Provide the (x, y) coordinate of the cell's center where the given text is located.  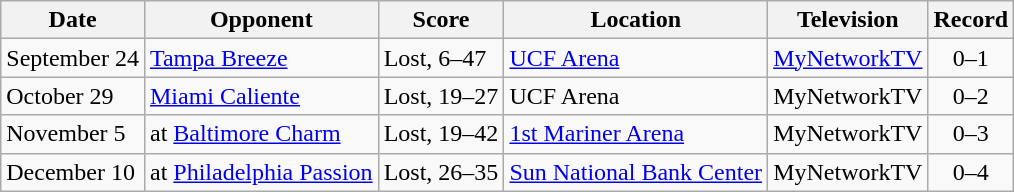
September 24 (73, 58)
at Philadelphia Passion (261, 172)
Sun National Bank Center (636, 172)
Television (848, 20)
1st Mariner Arena (636, 134)
October 29 (73, 96)
November 5 (73, 134)
Lost, 19–42 (441, 134)
Location (636, 20)
0–4 (971, 172)
Date (73, 20)
Tampa Breeze (261, 58)
0–1 (971, 58)
Lost, 6–47 (441, 58)
Record (971, 20)
Lost, 19–27 (441, 96)
at Baltimore Charm (261, 134)
Score (441, 20)
Lost, 26–35 (441, 172)
0–2 (971, 96)
0–3 (971, 134)
Miami Caliente (261, 96)
Opponent (261, 20)
December 10 (73, 172)
